Search for the cell housing the specified text and yield its [x, y] center coordinate. 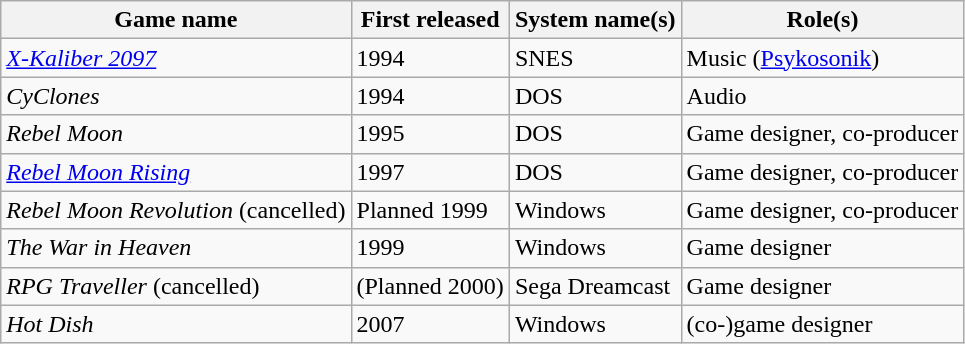
1997 [430, 172]
RPG Traveller (cancelled) [176, 286]
X-Kaliber 2097 [176, 58]
Rebel Moon Rising [176, 172]
1999 [430, 248]
First released [430, 20]
Planned 1999 [430, 210]
Role(s) [822, 20]
Game name [176, 20]
Sega Dreamcast [595, 286]
Audio [822, 96]
2007 [430, 324]
Rebel Moon [176, 134]
Music (Psykosonik) [822, 58]
(Planned 2000) [430, 286]
CyClones [176, 96]
Hot Dish [176, 324]
Rebel Moon Revolution (cancelled) [176, 210]
1995 [430, 134]
SNES [595, 58]
(co-)game designer [822, 324]
The War in Heaven [176, 248]
System name(s) [595, 20]
